Identify which cell holds the provided text, then report its (X, Y) central coordinate. 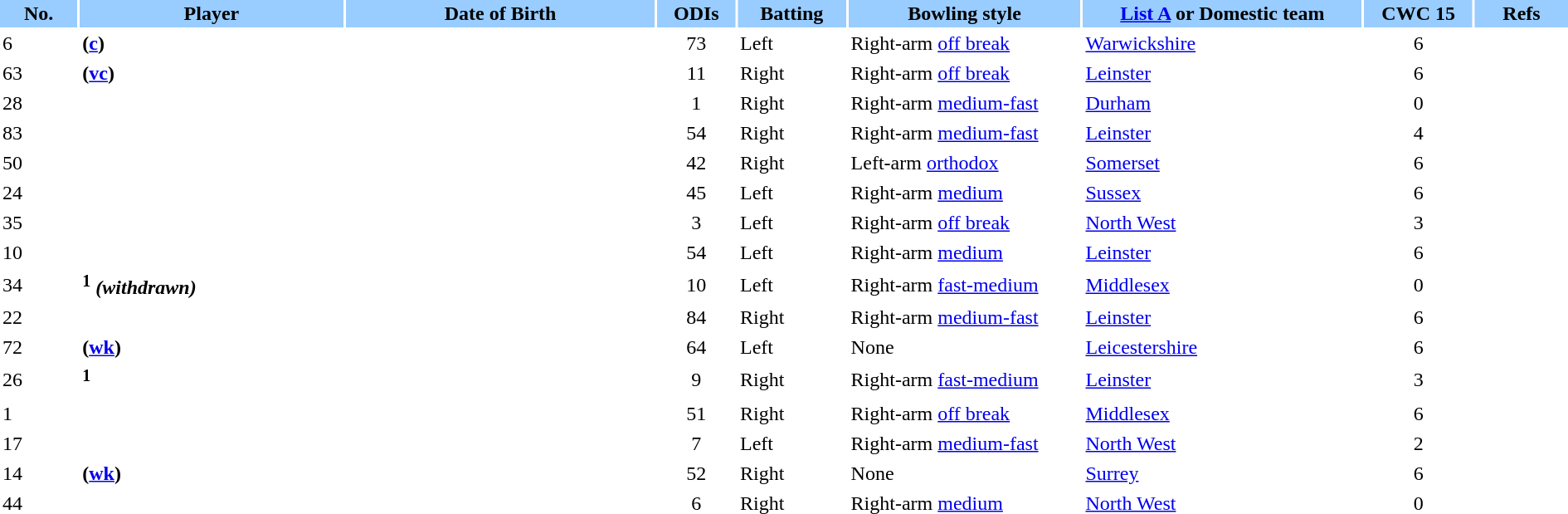
Surrey (1222, 473)
2 (1419, 443)
83 (38, 133)
Durham (1222, 103)
4 (1419, 133)
Player (211, 13)
ODIs (697, 13)
(c) (211, 43)
51 (697, 414)
22 (38, 317)
Somerset (1222, 163)
(vc) (211, 73)
Warwickshire (1222, 43)
50 (38, 163)
24 (38, 193)
CWC 15 (1419, 13)
28 (38, 103)
45 (697, 193)
Refs (1522, 13)
Batting (791, 13)
17 (38, 443)
No. (38, 13)
List A or Domestic team (1222, 13)
73 (697, 43)
1 (withdrawn) (211, 286)
63 (38, 73)
35 (38, 223)
72 (38, 347)
Sussex (1222, 193)
11 (697, 73)
64 (697, 347)
14 (38, 473)
34 (38, 286)
Date of Birth (499, 13)
Leicestershire (1222, 347)
7 (697, 443)
42 (697, 163)
Bowling style (965, 13)
52 (697, 473)
Left-arm orthodox (965, 163)
84 (697, 317)
26 (38, 380)
9 (697, 380)
